Identify which cell holds the provided text, then report its (X, Y) central coordinate. 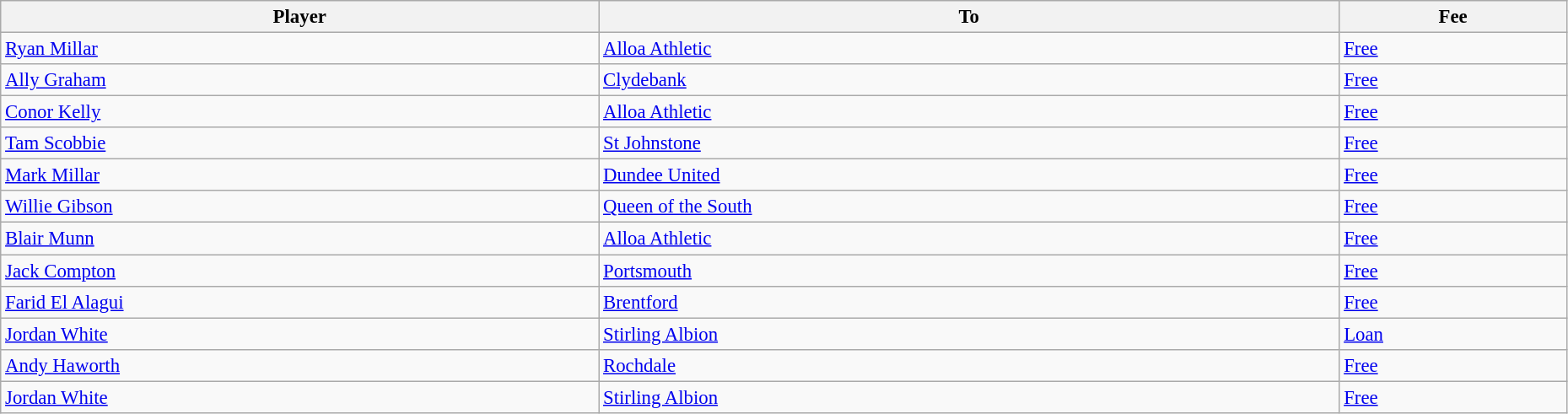
Loan (1452, 334)
Andy Haworth (300, 365)
Ryan Millar (300, 49)
Clydebank (969, 80)
Rochdale (969, 365)
Blair Munn (300, 239)
Willie Gibson (300, 207)
Dundee United (969, 175)
St Johnstone (969, 143)
Portsmouth (969, 271)
To (969, 17)
Fee (1452, 17)
Queen of the South (969, 207)
Jack Compton (300, 271)
Player (300, 17)
Farid El Alagui (300, 302)
Ally Graham (300, 80)
Mark Millar (300, 175)
Tam Scobbie (300, 143)
Brentford (969, 302)
Conor Kelly (300, 112)
